Provide the (X, Y) coordinate of the cell's center where the given text is located.  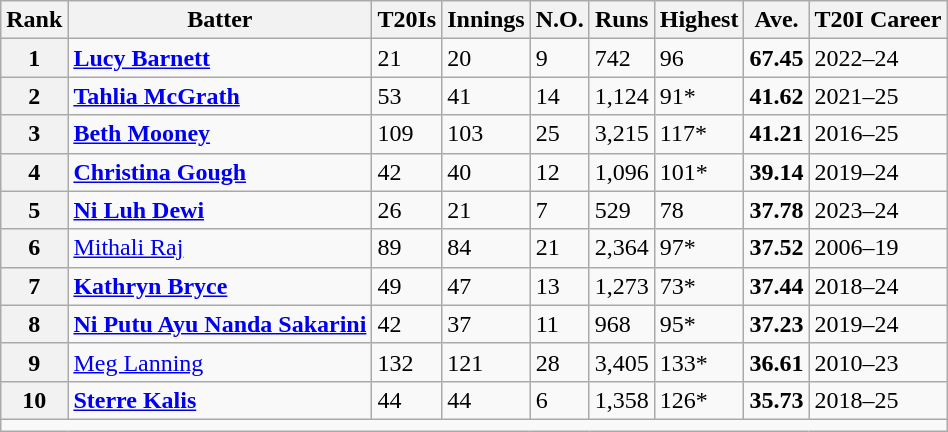
37.23 (776, 324)
78 (699, 210)
Mithali Raj (220, 248)
1 (34, 58)
53 (407, 96)
37 (486, 324)
Christina Gough (220, 172)
Kathryn Bryce (220, 286)
742 (622, 58)
2 (34, 96)
Lucy Barnett (220, 58)
12 (560, 172)
11 (560, 324)
2022–24 (878, 58)
Runs (622, 20)
1,124 (622, 96)
14 (560, 96)
67.45 (776, 58)
5 (34, 210)
101* (699, 172)
2006–19 (878, 248)
968 (622, 324)
2,364 (622, 248)
Ave. (776, 20)
89 (407, 248)
2016–25 (878, 134)
10 (34, 400)
103 (486, 134)
41 (486, 96)
37.78 (776, 210)
2018–24 (878, 286)
Innings (486, 20)
121 (486, 362)
T20I Career (878, 20)
3,215 (622, 134)
2021–25 (878, 96)
109 (407, 134)
Batter (220, 20)
35.73 (776, 400)
26 (407, 210)
8 (34, 324)
Meg Lanning (220, 362)
Ni Putu Ayu Nanda Sakarini (220, 324)
95* (699, 324)
Rank (34, 20)
41.21 (776, 134)
84 (486, 248)
1,096 (622, 172)
2023–24 (878, 210)
Beth Mooney (220, 134)
20 (486, 58)
40 (486, 172)
37.44 (776, 286)
4 (34, 172)
Highest (699, 20)
73* (699, 286)
Sterre Kalis (220, 400)
3,405 (622, 362)
117* (699, 134)
N.O. (560, 20)
132 (407, 362)
Tahlia McGrath (220, 96)
1,358 (622, 400)
1,273 (622, 286)
126* (699, 400)
2018–25 (878, 400)
T20Is (407, 20)
133* (699, 362)
91* (699, 96)
96 (699, 58)
2010–23 (878, 362)
49 (407, 286)
3 (34, 134)
47 (486, 286)
13 (560, 286)
Ni Luh Dewi (220, 210)
36.61 (776, 362)
25 (560, 134)
41.62 (776, 96)
97* (699, 248)
37.52 (776, 248)
529 (622, 210)
39.14 (776, 172)
28 (560, 362)
